For the text-containing cell, return its midpoint in [X, Y] coordinate format. 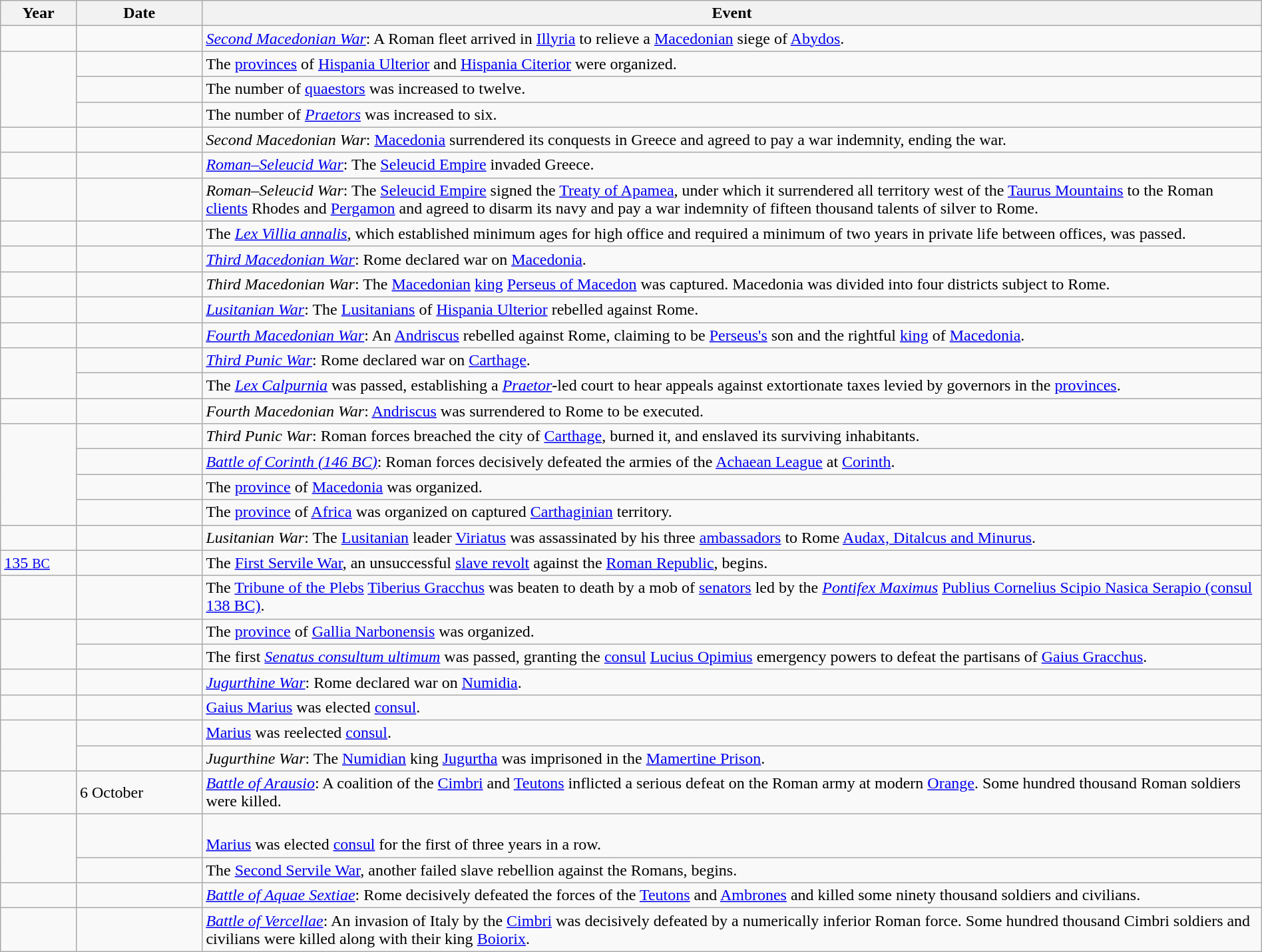
135 BC [39, 563]
The provinces of Hispania Ulterior and Hispania Citerior were organized. [732, 64]
Second Macedonian War: A Roman fleet arrived in Illyria to relieve a Macedonian siege of Abydos. [732, 39]
The number of Praetors was increased to six. [732, 114]
Second Macedonian War: Macedonia surrendered its conquests in Greece and agreed to pay a war indemnity, ending the war. [732, 140]
Third Macedonian War: Rome declared war on Macedonia. [732, 259]
Marius was elected consul for the first of three years in a row. [732, 836]
Gaius Marius was elected consul. [732, 707]
Lusitanian War: The Lusitanian leader Viriatus was assassinated by his three ambassadors to Rome Audax, Ditalcus and Minurus. [732, 538]
Third Punic War: Roman forces breached the city of Carthage, burned it, and enslaved its surviving inhabitants. [732, 436]
Fourth Macedonian War: An Andriscus rebelled against Rome, claiming to be Perseus's son and the rightful king of Macedonia. [732, 335]
Jugurthine War: The Numidian king Jugurtha was imprisoned in the Mamertine Prison. [732, 758]
6 October [138, 793]
The Lex Calpurnia was passed, establishing a Praetor-led court to hear appeals against extortionate taxes levied by governors in the provinces. [732, 386]
The province of Gallia Narbonensis was organized. [732, 631]
The First Servile War, an unsuccessful slave revolt against the Roman Republic, begins. [732, 563]
The first Senatus consultum ultimum was passed, granting the consul Lucius Opimius emergency powers to defeat the partisans of Gaius Gracchus. [732, 657]
Lusitanian War: The Lusitanians of Hispania Ulterior rebelled against Rome. [732, 309]
The number of quaestors was increased to twelve. [732, 89]
Marius was reelected consul. [732, 732]
Fourth Macedonian War: Andriscus was surrendered to Rome to be executed. [732, 411]
The Second Servile War, another failed slave rebellion against the Romans, begins. [732, 870]
Third Punic War: Rome declared war on Carthage. [732, 361]
Date [138, 13]
Roman–Seleucid War: The Seleucid Empire invaded Greece. [732, 165]
Event [732, 13]
Jugurthine War: Rome declared war on Numidia. [732, 682]
Battle of Aquae Sextiae: Rome decisively defeated the forces of the Teutons and Ambrones and killed some ninety thousand soldiers and civilians. [732, 895]
The province of Macedonia was organized. [732, 487]
Battle of Corinth (146 BC): Roman forces decisively defeated the armies of the Achaean League at Corinth. [732, 462]
Year [39, 13]
Third Macedonian War: The Macedonian king Perseus of Macedon was captured. Macedonia was divided into four districts subject to Rome. [732, 284]
The province of Africa was organized on captured Carthaginian territory. [732, 512]
